Extract the (x, y) coordinate from the center of the cell holding the provided text.  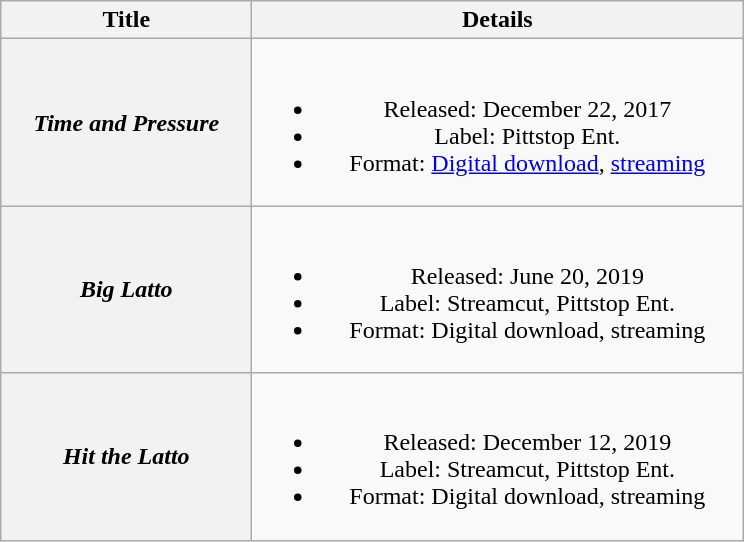
Big Latto (126, 290)
Released: June 20, 2019Label: Streamcut, Pittstop Ent.Format: Digital download, streaming (498, 290)
Time and Pressure (126, 122)
Title (126, 20)
Hit the Latto (126, 456)
Released: December 12, 2019Label: Streamcut, Pittstop Ent.Format: Digital download, streaming (498, 456)
Released: December 22, 2017Label: Pittstop Ent.Format: Digital download, streaming (498, 122)
Details (498, 20)
